Capture the cell that displays the provided text and extract its (X, Y) central coordinate. 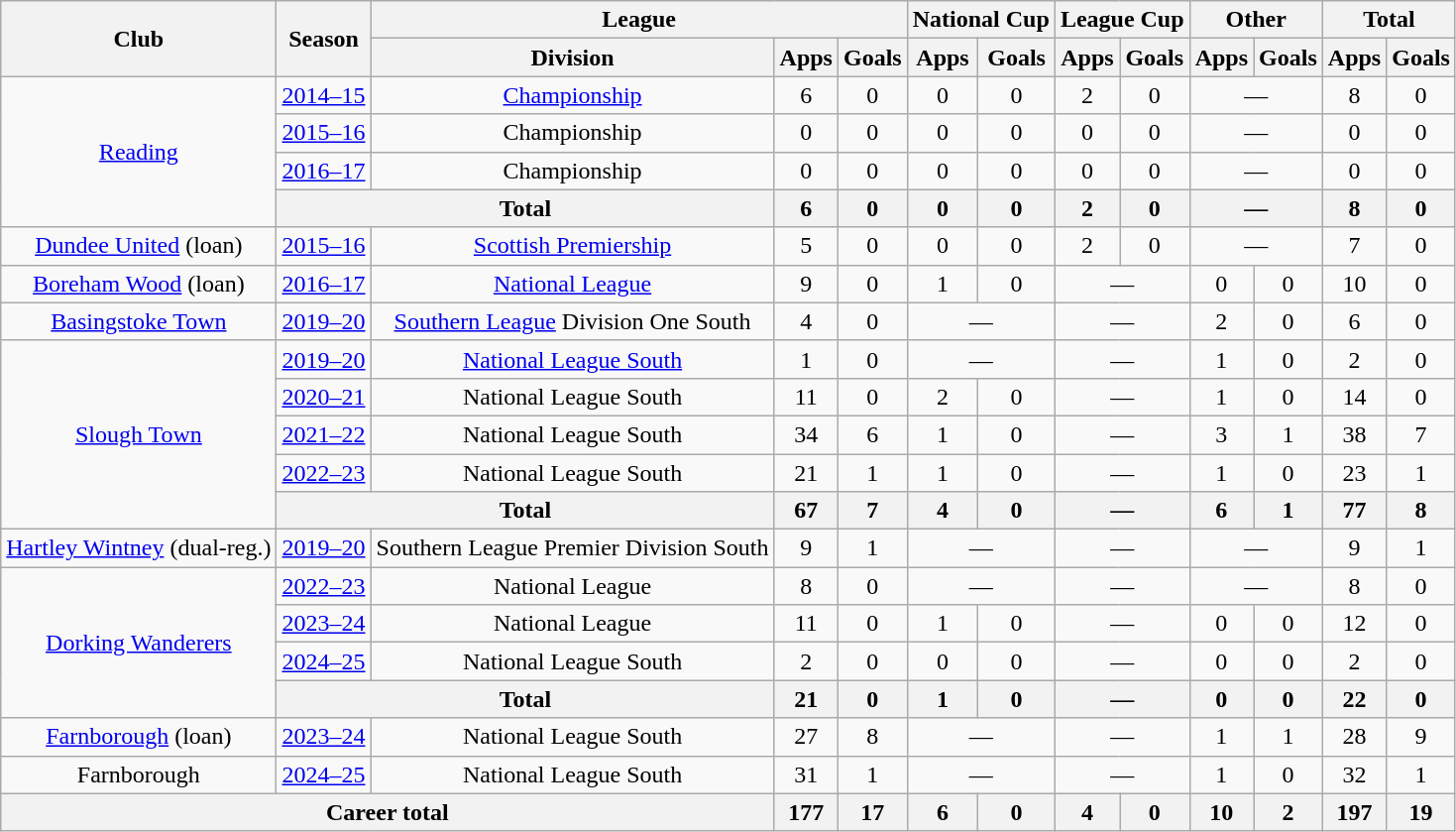
Hartley Wintney (dual-reg.) (139, 548)
22 (1354, 699)
23 (1354, 473)
31 (806, 774)
34 (806, 434)
17 (872, 812)
Southern League Division One South (573, 321)
Reading (139, 152)
2014–15 (323, 95)
Dorking Wanderers (139, 643)
Season (323, 39)
Farnborough (loan) (139, 737)
Boreham Wood (loan) (139, 284)
Dundee United (loan) (139, 246)
Other (1256, 20)
14 (1354, 397)
Club (139, 39)
Southern League Premier Division South (573, 548)
197 (1354, 812)
Scottish Premiership (573, 246)
Division (573, 58)
League (638, 20)
32 (1354, 774)
28 (1354, 737)
12 (1354, 624)
38 (1354, 434)
77 (1354, 511)
2020–21 (323, 397)
3 (1221, 434)
5 (806, 246)
67 (806, 511)
National Cup (981, 20)
177 (806, 812)
27 (806, 737)
2021–22 (323, 434)
Basingstoke Town (139, 321)
Slough Town (139, 434)
19 (1421, 812)
Farnborough (139, 774)
Career total (388, 812)
League Cup (1122, 20)
